Scan for the cell matching the given text and deliver its (X, Y) coordinate at center. 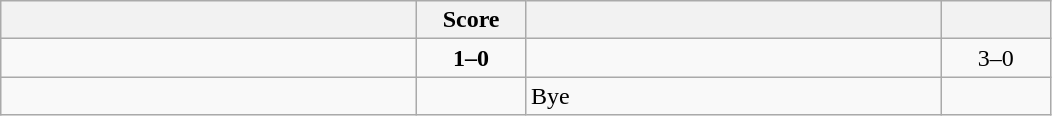
3–0 (996, 58)
Bye (733, 96)
Score (472, 20)
1–0 (472, 58)
